Scan for the cell matching the given text and deliver its (x, y) coordinate at center. 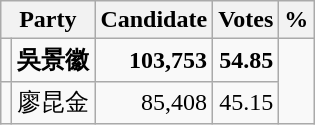
廖昆金 (54, 102)
103,753 (154, 60)
Votes (246, 20)
Party (48, 20)
Candidate (154, 20)
54.85 (246, 60)
吳景徽 (54, 60)
45.15 (246, 102)
85,408 (154, 102)
% (296, 20)
